Extract the (X, Y) coordinate from the center of the cell holding the provided text.  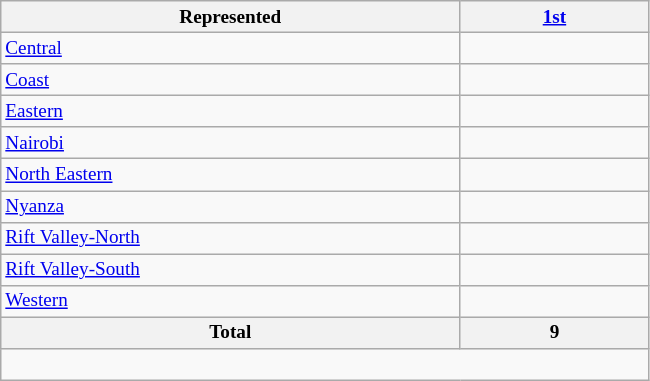
1st (554, 17)
Nyanza (230, 206)
9 (554, 333)
Coast (230, 80)
Rift Valley-South (230, 270)
Represented (230, 17)
Central (230, 48)
Rift Valley-North (230, 238)
Nairobi (230, 143)
North Eastern (230, 175)
Total (230, 333)
Western (230, 301)
Eastern (230, 111)
